From the cell containing the given text, extract its center point as [x, y] coordinate. 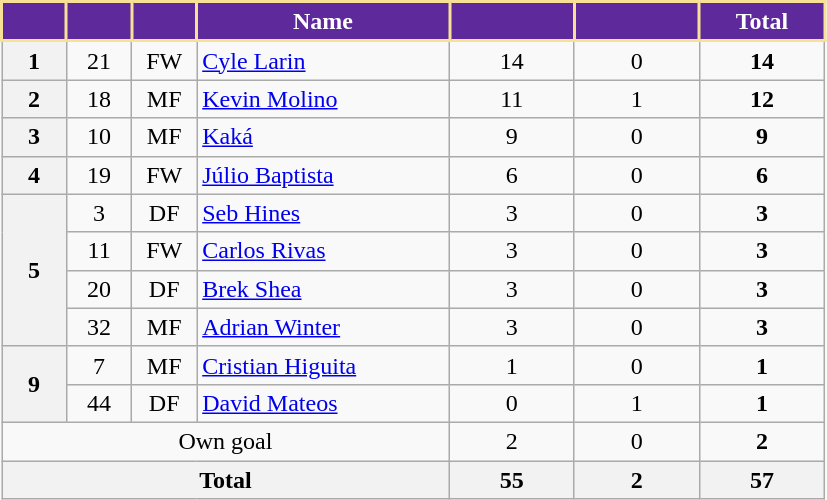
5 [34, 270]
Kevin Molino [324, 99]
55 [512, 479]
Brek Shea [324, 289]
57 [762, 479]
Cristian Higuita [324, 365]
Carlos Rivas [324, 251]
32 [100, 327]
David Mateos [324, 403]
Kaká [324, 137]
18 [100, 99]
7 [100, 365]
Júlio Baptista [324, 175]
12 [762, 99]
20 [100, 289]
Adrian Winter [324, 327]
Own goal [226, 441]
44 [100, 403]
Name [324, 22]
Cyle Larin [324, 60]
Seb Hines [324, 213]
4 [34, 175]
21 [100, 60]
10 [100, 137]
19 [100, 175]
